Return the [X, Y] coordinate for the center point of the cell that contains the specified text.  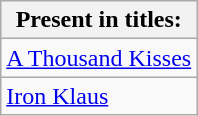
Present in titles: [99, 20]
Iron Klaus [99, 96]
A Thousand Kisses [99, 58]
